Pinpoint the cell where the given text exists, returning its (X, Y) midpoint coordinate. 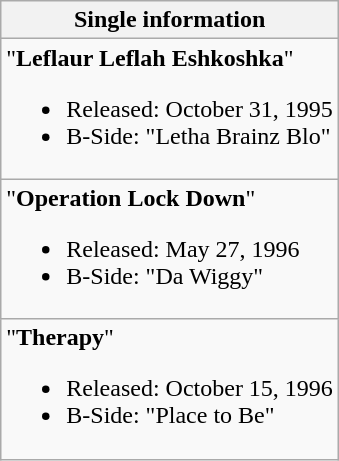
"Therapy"Released: October 15, 1996B-Side: "Place to Be" (170, 389)
"Leflaur Leflah Eshkoshka"Released: October 31, 1995B-Side: "Letha Brainz Blo" (170, 109)
Single information (170, 20)
"Operation Lock Down"Released: May 27, 1996B-Side: "Da Wiggy" (170, 249)
